From the cell containing the given text, extract its center point as (x, y) coordinate. 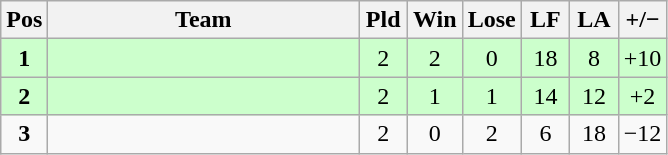
LA (594, 20)
8 (594, 58)
−12 (642, 134)
Team (204, 20)
Pld (384, 20)
Win (434, 20)
14 (546, 96)
+2 (642, 96)
12 (594, 96)
6 (546, 134)
LF (546, 20)
Pos (24, 20)
+/− (642, 20)
+10 (642, 58)
3 (24, 134)
Lose (492, 20)
